Extract the (X, Y) coordinate from the center of the cell holding the provided text.  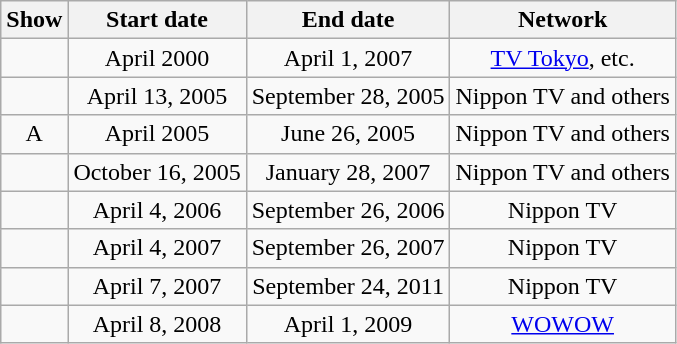
June 26, 2005 (348, 134)
September 26, 2006 (348, 210)
April 1, 2007 (348, 58)
September 24, 2011 (348, 286)
TV Tokyo, etc. (562, 58)
A (34, 134)
April 13, 2005 (157, 96)
September 26, 2007 (348, 248)
January 28, 2007 (348, 172)
WOWOW (562, 324)
April 4, 2006 (157, 210)
September 28, 2005 (348, 96)
October 16, 2005 (157, 172)
April 7, 2007 (157, 286)
Network (562, 20)
April 2000 (157, 58)
Show (34, 20)
April 1, 2009 (348, 324)
April 4, 2007 (157, 248)
End date (348, 20)
Start date (157, 20)
April 8, 2008 (157, 324)
April 2005 (157, 134)
